Scan for the cell matching the given text and deliver its [X, Y] coordinate at center. 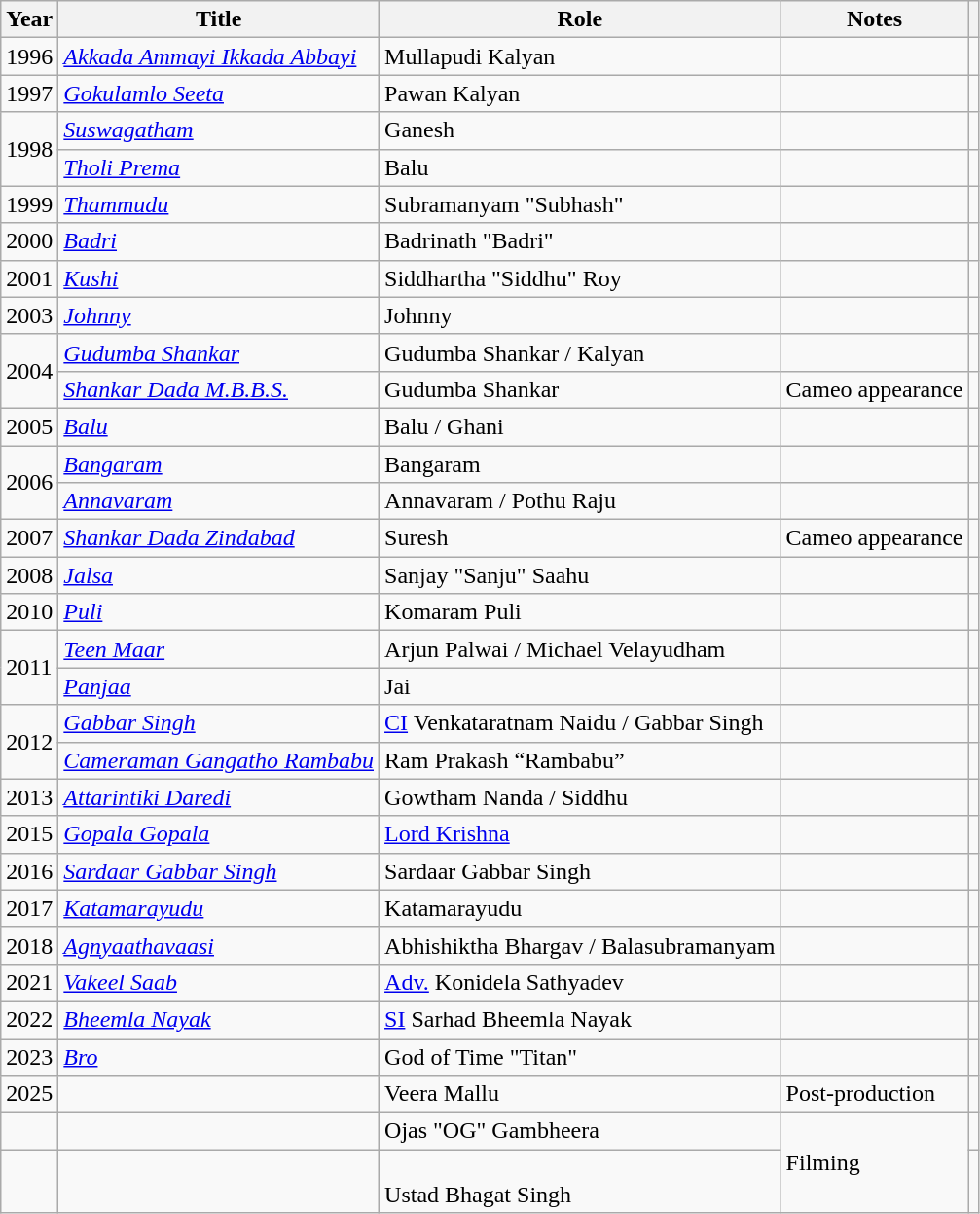
1997 [29, 93]
1998 [29, 149]
2001 [29, 278]
Siddhartha "Siddhu" Roy [580, 278]
Adv. Konidela Sathyadev [580, 982]
Bheemla Nayak [219, 1019]
Veera Mallu [580, 1094]
Mullapudi Kalyan [580, 56]
2005 [29, 426]
Gokulamlo Seeta [219, 93]
Gudumba Shankar / Kalyan [580, 352]
Ojas "OG" Gambheera [580, 1131]
Agnyaathavaasi [219, 945]
2018 [29, 945]
Jai [580, 686]
2007 [29, 538]
Gabbar Singh [219, 723]
2010 [29, 612]
Cameraman Gangatho Rambabu [219, 760]
Annavaram / Pothu Raju [580, 501]
SI Sarhad Bheemla Nayak [580, 1019]
2012 [29, 742]
2003 [29, 315]
2015 [29, 834]
Post-production [874, 1094]
Badrinath "Badri" [580, 241]
Lord Krishna [580, 834]
Thammudu [219, 204]
Subramanyam "Subhash" [580, 204]
2006 [29, 483]
Gowtham Nanda / Siddhu [580, 797]
Kushi [219, 278]
2021 [29, 982]
Shankar Dada M.B.B.S. [219, 389]
2023 [29, 1056]
Role [580, 19]
2000 [29, 241]
2025 [29, 1094]
Badri [219, 241]
Shankar Dada Zindabad [219, 538]
Ganesh [580, 130]
Vakeel Saab [219, 982]
Year [29, 19]
2004 [29, 371]
Attarintiki Daredi [219, 797]
CI Venkataratnam Naidu / Gabbar Singh [580, 723]
Bro [219, 1056]
2017 [29, 908]
Komaram Puli [580, 612]
Filming [874, 1162]
Abhishiktha Bhargav / Balasubramanyam [580, 945]
Title [219, 19]
Tholi Prema [219, 167]
Teen Maar [219, 649]
Jalsa [219, 575]
Annavaram [219, 501]
Puli [219, 612]
Ram Prakash “Rambabu” [580, 760]
Balu / Ghani [580, 426]
Sanjay "Sanju" Saahu [580, 575]
2022 [29, 1019]
Pawan Kalyan [580, 93]
Arjun Palwai / Michael Velayudham [580, 649]
Panjaa [219, 686]
2008 [29, 575]
Suswagatham [219, 130]
2016 [29, 871]
God of Time "Titan" [580, 1056]
Notes [874, 19]
2013 [29, 797]
1996 [29, 56]
Ustad Bhagat Singh [580, 1182]
Akkada Ammayi Ikkada Abbayi [219, 56]
Suresh [580, 538]
1999 [29, 204]
Gopala Gopala [219, 834]
2011 [29, 668]
